Detect which cell encompasses the target text, then output its (X, Y) center coordinate. 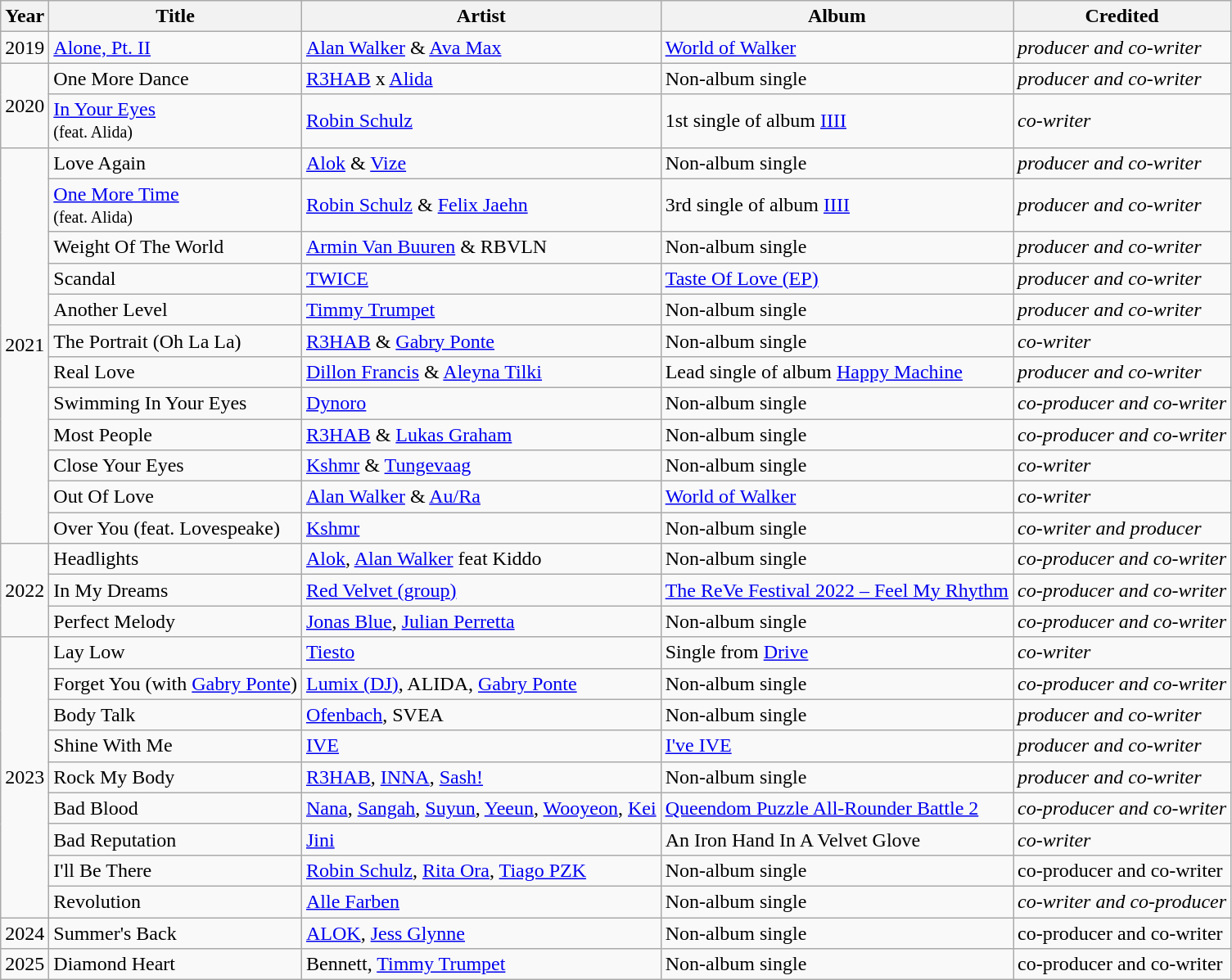
In My Dreams (175, 590)
Bad Blood (175, 808)
3rd single of album IIII (837, 205)
Real Love (175, 372)
In Your Eyes(feat. Alida) (175, 121)
Diamond Heart (175, 964)
I've IVE (837, 746)
R3HAB x Alida (481, 79)
2019 (25, 47)
ALOK, Jess Glynne (481, 933)
Dillon Francis & Aleyna Tilki (481, 372)
Ofenbach, SVEA (481, 715)
Artist (481, 16)
The Portrait (Oh La La) (175, 341)
Over You (feat. Lovespeake) (175, 528)
Alone, Pt. II (175, 47)
Scandal (175, 278)
Another Level (175, 309)
An Iron Hand In A Velvet Glove (837, 839)
co-writer and co-producer (1122, 901)
Body Talk (175, 715)
Jini (481, 839)
Title (175, 16)
co-writer and producer (1122, 528)
Perfect Melody (175, 621)
Queendom Puzzle All-Rounder Battle 2 (837, 808)
Robin Schulz & Felix Jaehn (481, 205)
Alan Walker & Ava Max (481, 47)
Out Of Love (175, 497)
Bennett, Timmy Trumpet (481, 964)
Red Velvet (group) (481, 590)
R3HAB & Gabry Ponte (481, 341)
Rock My Body (175, 777)
Kshmr & Tungevaag (481, 466)
Forget You (with Gabry Ponte) (175, 684)
Credited (1122, 16)
Nana, Sangah, Suyun, Yeeun, Wooyeon, Kei (481, 808)
Timmy Trumpet (481, 309)
I'll Be There (175, 870)
2021 (25, 345)
Jonas Blue, Julian Perretta (481, 621)
Most People (175, 435)
Year (25, 16)
Shine With Me (175, 746)
Weight Of The World (175, 247)
Love Again (175, 163)
IVE (481, 746)
2024 (25, 933)
One More Time(feat. Alida) (175, 205)
Alok, Alan Walker feat Kiddo (481, 559)
Lumix (DJ), ALIDA, Gabry Ponte (481, 684)
1st single of album IIII (837, 121)
Revolution (175, 901)
Robin Schulz, Rita Ora, Tiago PZK (481, 870)
R3HAB, INNA, Sash! (481, 777)
TWICE (481, 278)
Kshmr (481, 528)
Close Your Eyes (175, 466)
Swimming In Your Eyes (175, 403)
Tiesto (481, 653)
Bad Reputation (175, 839)
Alle Farben (481, 901)
2025 (25, 964)
One More Dance (175, 79)
Robin Schulz (481, 121)
Alok & Vize (481, 163)
Headlights (175, 559)
Lay Low (175, 653)
2023 (25, 778)
Album (837, 16)
Taste Of Love (EP) (837, 278)
Alan Walker & Au/Ra (481, 497)
2020 (25, 105)
Summer's Back (175, 933)
Dynoro (481, 403)
Lead single of album Happy Machine (837, 372)
2022 (25, 590)
The ReVe Festival 2022 – Feel My Rhythm (837, 590)
Single from Drive (837, 653)
R3HAB & Lukas Graham (481, 435)
Armin Van Buuren & RBVLN (481, 247)
